Pinpoint the cell where the given text exists, returning its (x, y) midpoint coordinate. 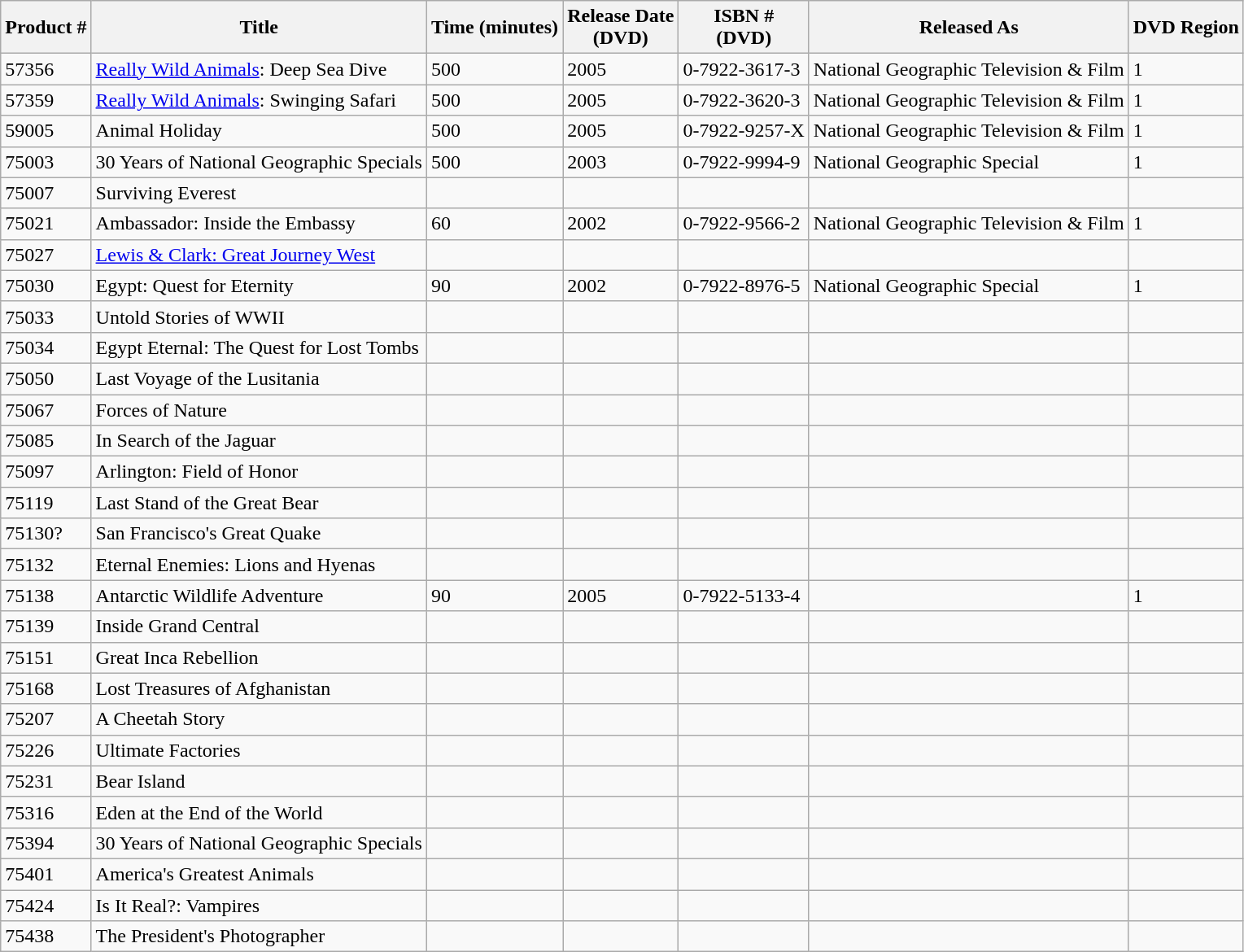
Inside Grand Central (259, 627)
Lost Treasures of Afghanistan (259, 688)
75085 (46, 441)
San Francisco's Great Quake (259, 534)
75424 (46, 906)
57359 (46, 100)
0-7922-5133-4 (744, 596)
Untold Stories of WWII (259, 317)
Bear Island (259, 781)
75226 (46, 750)
75401 (46, 874)
0-7922-9566-2 (744, 224)
0-7922-3617-3 (744, 69)
A Cheetah Story (259, 719)
75438 (46, 937)
0-7922-8976-5 (744, 286)
Eden at the End of the World (259, 812)
America's Greatest Animals (259, 874)
Eternal Enemies: Lions and Hyenas (259, 565)
2003 (621, 162)
Time (minutes) (495, 28)
75067 (46, 409)
Last Stand of the Great Bear (259, 503)
Egypt: Quest for Eternity (259, 286)
Release Date(DVD) (621, 28)
75119 (46, 503)
Title (259, 28)
75033 (46, 317)
Ambassador: Inside the Embassy (259, 224)
75132 (46, 565)
57356 (46, 69)
Great Inca Rebellion (259, 657)
75231 (46, 781)
Antarctic Wildlife Adventure (259, 596)
Product # (46, 28)
Surviving Everest (259, 193)
Last Voyage of the Lusitania (259, 378)
DVD Region (1186, 28)
Really Wild Animals: Deep Sea Dive (259, 69)
Arlington: Field of Honor (259, 472)
Really Wild Animals: Swinging Safari (259, 100)
59005 (46, 131)
0-7922-9994-9 (744, 162)
75139 (46, 627)
Ultimate Factories (259, 750)
75007 (46, 193)
75130? (46, 534)
75168 (46, 688)
75034 (46, 347)
Is It Real?: Vampires (259, 906)
Animal Holiday (259, 131)
75394 (46, 843)
The President's Photographer (259, 937)
Egypt Eternal: The Quest for Lost Tombs (259, 347)
75316 (46, 812)
Released As (968, 28)
75021 (46, 224)
In Search of the Jaguar (259, 441)
75027 (46, 255)
60 (495, 224)
75030 (46, 286)
75138 (46, 596)
75003 (46, 162)
75151 (46, 657)
75207 (46, 719)
75050 (46, 378)
ISBN #(DVD) (744, 28)
0-7922-9257-X (744, 131)
Forces of Nature (259, 409)
0-7922-3620-3 (744, 100)
75097 (46, 472)
Lewis & Clark: Great Journey West (259, 255)
